Return (x, y) of the center of cell containing provided text 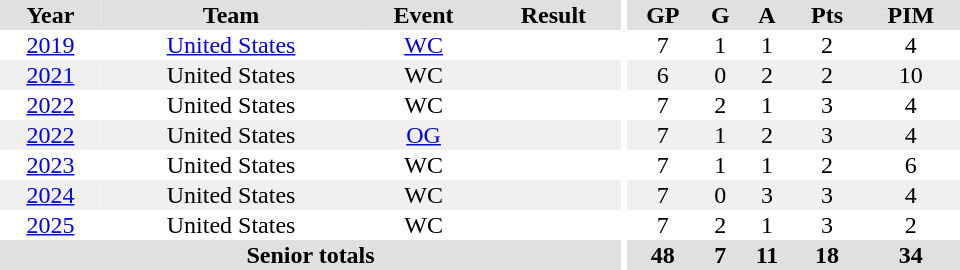
2019 (50, 45)
2024 (50, 195)
Result (554, 15)
GP (663, 15)
PIM (911, 15)
48 (663, 255)
11 (768, 255)
2021 (50, 75)
Event (424, 15)
A (768, 15)
10 (911, 75)
G (720, 15)
Year (50, 15)
Team (231, 15)
34 (911, 255)
2025 (50, 225)
Pts (826, 15)
18 (826, 255)
Senior totals (310, 255)
2023 (50, 165)
OG (424, 135)
